Identify which cell holds the provided text, then report its (X, Y) central coordinate. 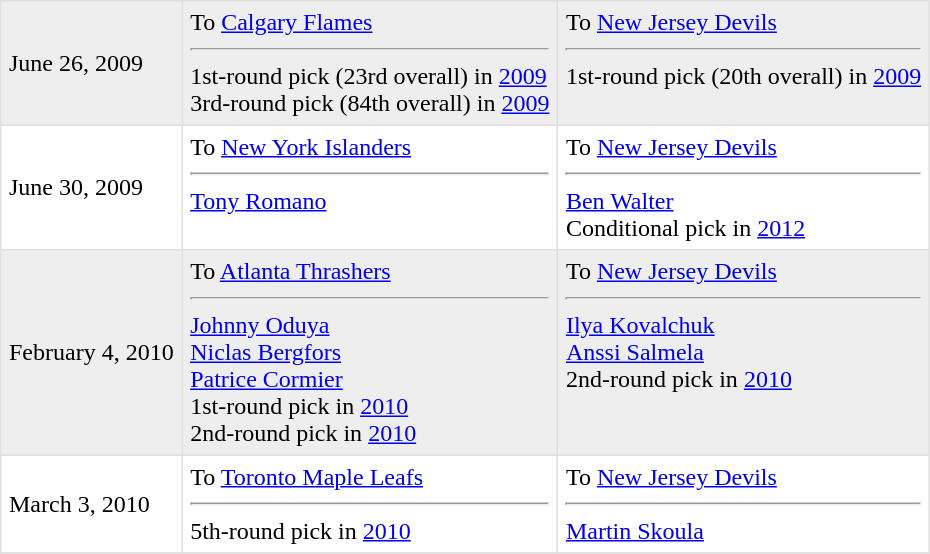
To Calgary Flames 1st-round pick (23rd overall) in 20093rd-round pick (84th overall) in 2009 (370, 63)
To Atlanta Thrashers Johnny OduyaNiclas BergforsPatrice Cormier1st-round pick in 20102nd-round pick in 2010 (370, 353)
To New Jersey Devils Ben Walter Conditional pick in 2012 (744, 187)
To New Jersey Devils Martin Skoula (744, 504)
To New York Islanders Tony Romano (370, 187)
June 30, 2009 (92, 187)
To Toronto Maple Leafs 5th-round pick in 2010 (370, 504)
To New Jersey Devils 1st-round pick (20th overall) in 2009 (744, 63)
To New Jersey Devils Ilya KovalchukAnssi Salmela2nd-round pick in 2010 (744, 353)
June 26, 2009 (92, 63)
February 4, 2010 (92, 353)
March 3, 2010 (92, 504)
